Capture the cell that displays the provided text and extract its [X, Y] central coordinate. 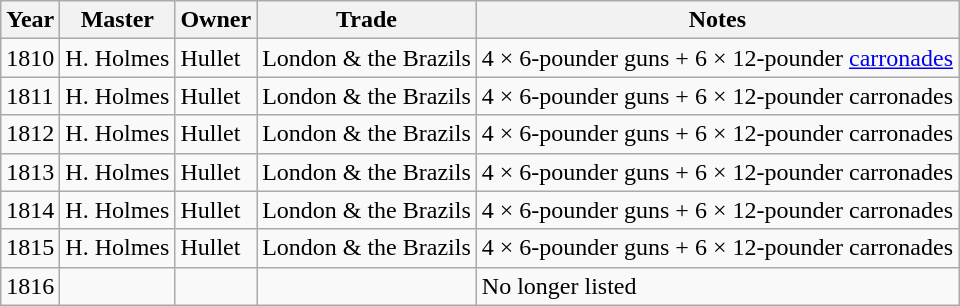
Year [30, 20]
Owner [216, 20]
Master [118, 20]
1813 [30, 172]
Trade [367, 20]
1814 [30, 210]
1815 [30, 248]
1812 [30, 134]
1811 [30, 96]
No longer listed [717, 286]
Notes [717, 20]
1810 [30, 58]
1816 [30, 286]
